Return the [x, y] coordinate for the center point of the cell that contains the specified text.  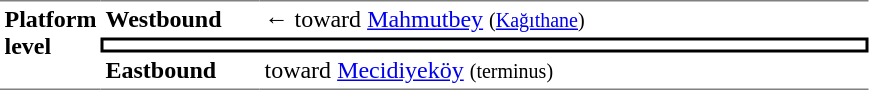
toward Mecidiyeköy (terminus) [564, 71]
← toward Mahmutbey (Kağıthane) [564, 19]
Westbound [180, 19]
Platform level [50, 45]
Eastbound [180, 71]
